Pinpoint the cell where the given text exists, returning its [X, Y] midpoint coordinate. 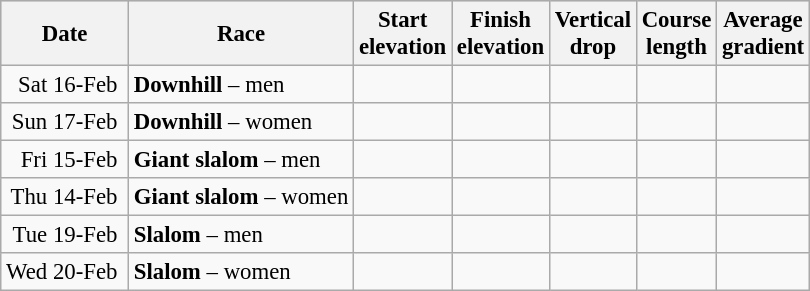
Startelevation [403, 34]
Downhill – women [240, 122]
Slalom – men [240, 235]
Fri 15-Feb [65, 160]
Giant slalom – women [240, 197]
Giant slalom – men [240, 160]
Averagegradient [764, 34]
Race [240, 34]
Sun 17-Feb [65, 122]
Thu 14-Feb [65, 197]
Sat 16-Feb [65, 85]
Verticaldrop [592, 34]
Date [65, 34]
Tue 19-Feb [65, 235]
Downhill – men [240, 85]
Courselength [676, 34]
Finishelevation [501, 34]
